Pinpoint the cell where the given text exists, returning its [x, y] midpoint coordinate. 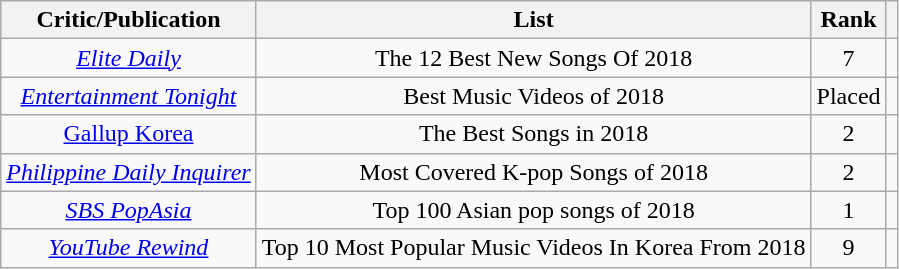
Gallup Korea [128, 134]
Philippine Daily Inquirer [128, 172]
Most Covered K-pop Songs of 2018 [534, 172]
The Best Songs in 2018 [534, 134]
7 [848, 58]
Top 100 Asian pop songs of 2018 [534, 210]
Best Music Videos of 2018 [534, 96]
Placed [848, 96]
Entertainment Tonight [128, 96]
Critic/Publication [128, 20]
SBS PopAsia [128, 210]
Rank [848, 20]
YouTube Rewind [128, 248]
Elite Daily [128, 58]
Top 10 Most Popular Music Videos In Korea From 2018 [534, 248]
List [534, 20]
1 [848, 210]
The 12 Best New Songs Of 2018 [534, 58]
9 [848, 248]
